From the cell containing the given text, extract its center point as (X, Y) coordinate. 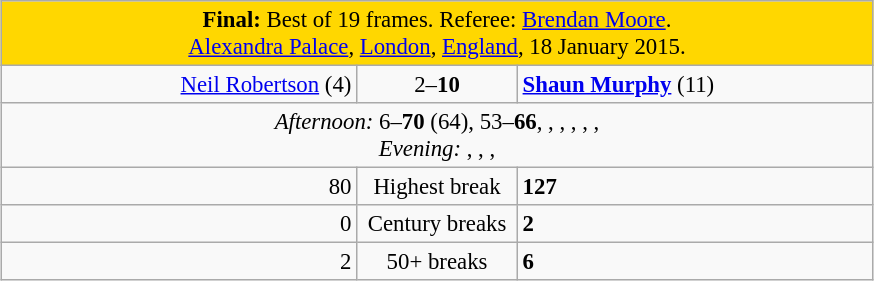
80 (179, 187)
127 (695, 187)
0 (179, 224)
Neil Robertson (4) (179, 85)
Century breaks (438, 224)
50+ breaks (438, 262)
6 (695, 262)
2–10 (438, 85)
Highest break (438, 187)
Final: Best of 19 frames. Referee: Brendan Moore.Alexandra Palace, London, England, 18 January 2015. (437, 34)
Afternoon: 6–70 (64), 53–66, , , , , , Evening: , , , (437, 136)
Shaun Murphy (11) (695, 85)
